Locate the cell with the specified text and output its [X, Y] center coordinate. 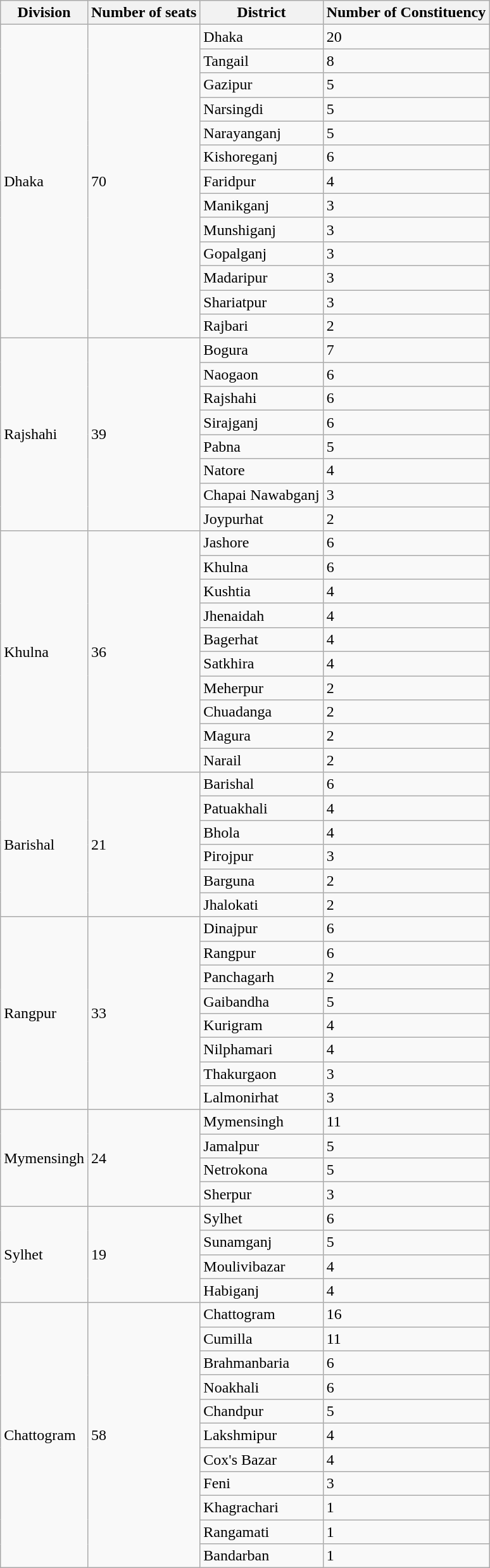
Bagerhat [261, 639]
Thakurgaon [261, 1074]
Noakhali [261, 1387]
36 [143, 651]
Gaibandha [261, 1001]
Sirajganj [261, 423]
Jhenaidah [261, 615]
Sunamganj [261, 1242]
Panchagarh [261, 977]
Dinajpur [261, 929]
16 [406, 1315]
33 [143, 1013]
Feni [261, 1484]
Lalmonirhat [261, 1098]
District [261, 13]
Naogaon [261, 374]
Division [44, 13]
7 [406, 350]
Brahmanbaria [261, 1363]
Jhalokati [261, 905]
Nilphamari [261, 1049]
Number of seats [143, 13]
Munshiganj [261, 229]
Habiganj [261, 1291]
Barguna [261, 881]
24 [143, 1158]
Narail [261, 760]
Patuakhali [261, 808]
Bogura [261, 350]
Bhola [261, 832]
Joypurhat [261, 519]
Rajbari [261, 326]
Chapai Nawabganj [261, 495]
Shariatpur [261, 302]
Narayanganj [261, 133]
Cumilla [261, 1339]
Bandarban [261, 1556]
Gopalganj [261, 253]
Pabna [261, 447]
Chuadanga [261, 712]
Kurigram [261, 1025]
Kushtia [261, 591]
Sherpur [261, 1194]
Satkhira [261, 663]
Number of Constituency [406, 13]
Khagrachari [261, 1508]
Tangail [261, 61]
Manikganj [261, 205]
20 [406, 37]
Jamalpur [261, 1146]
Narsingdi [261, 109]
8 [406, 61]
Moulivibazar [261, 1266]
Gazipur [261, 85]
Kishoreganj [261, 157]
Magura [261, 736]
Natore [261, 471]
Netrokona [261, 1170]
Pirojpur [261, 857]
Lakshmipur [261, 1435]
70 [143, 181]
58 [143, 1436]
39 [143, 435]
Cox's Bazar [261, 1459]
Chandpur [261, 1411]
Jashore [261, 543]
21 [143, 845]
Madaripur [261, 277]
Meherpur [261, 687]
19 [143, 1254]
Faridpur [261, 181]
Rangamati [261, 1532]
